Pinpoint the cell where the given text exists, returning its [x, y] midpoint coordinate. 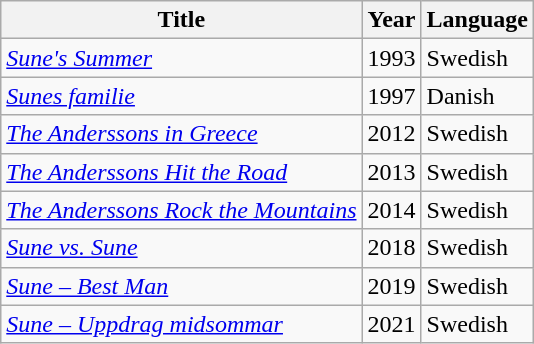
The Anderssons Rock the Mountains [182, 210]
Sunes familie [182, 96]
2018 [392, 248]
The Anderssons Hit the Road [182, 172]
Year [392, 20]
Danish [477, 96]
2021 [392, 324]
Sune's Summer [182, 58]
Sune – Uppdrag midsommar [182, 324]
Title [182, 20]
2013 [392, 172]
Sune – Best Man [182, 286]
1997 [392, 96]
Sune vs. Sune [182, 248]
2019 [392, 286]
Language [477, 20]
1993 [392, 58]
The Anderssons in Greece [182, 134]
2012 [392, 134]
2014 [392, 210]
